Pinpoint the cell where the given text exists, returning its (x, y) midpoint coordinate. 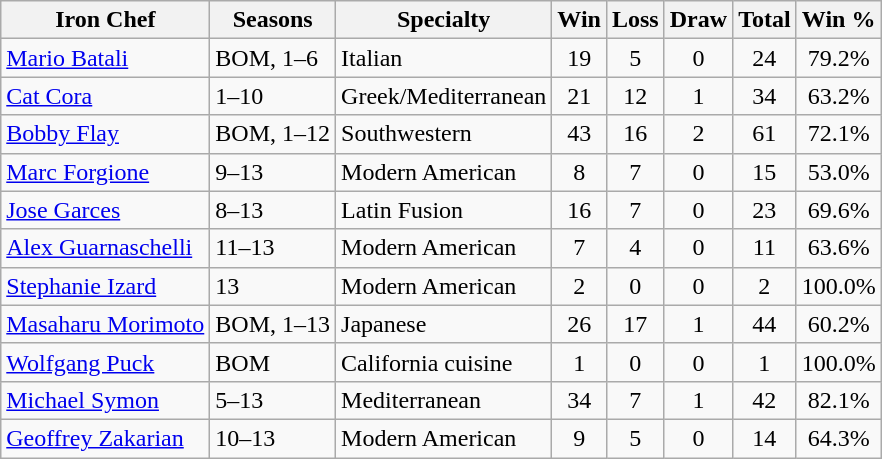
4 (635, 248)
Win (580, 20)
19 (580, 58)
Win % (838, 20)
Mario Batali (106, 58)
Specialty (444, 20)
Mediterranean (444, 400)
13 (273, 286)
Stephanie Izard (106, 286)
61 (765, 134)
24 (765, 58)
Total (765, 20)
Italian (444, 58)
63.2% (838, 96)
Japanese (444, 324)
Latin Fusion (444, 210)
53.0% (838, 172)
8–13 (273, 210)
California cuisine (444, 362)
63.6% (838, 248)
17 (635, 324)
Draw (698, 20)
Loss (635, 20)
5–13 (273, 400)
Greek/Mediterranean (444, 96)
43 (580, 134)
9–13 (273, 172)
BOM (273, 362)
8 (580, 172)
BOM, 1–13 (273, 324)
12 (635, 96)
79.2% (838, 58)
60.2% (838, 324)
Michael Symon (106, 400)
42 (765, 400)
21 (580, 96)
11–13 (273, 248)
Marc Forgione (106, 172)
44 (765, 324)
9 (580, 438)
Seasons (273, 20)
23 (765, 210)
Geoffrey Zakarian (106, 438)
11 (765, 248)
26 (580, 324)
10–13 (273, 438)
Wolfgang Puck (106, 362)
Iron Chef (106, 20)
Cat Cora (106, 96)
15 (765, 172)
64.3% (838, 438)
82.1% (838, 400)
72.1% (838, 134)
BOM, 1–6 (273, 58)
Bobby Flay (106, 134)
Southwestern (444, 134)
69.6% (838, 210)
Alex Guarnaschelli (106, 248)
1–10 (273, 96)
14 (765, 438)
BOM, 1–12 (273, 134)
Jose Garces (106, 210)
Masaharu Morimoto (106, 324)
